Search for the cell housing the specified text and yield its [x, y] center coordinate. 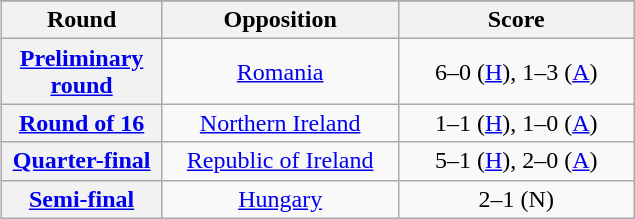
Round of 16 [82, 123]
5–1 (H), 2–0 (A) [516, 161]
Northern Ireland [280, 123]
Opposition [280, 20]
6–0 (H), 1–3 (A) [516, 72]
Hungary [280, 199]
Round [82, 20]
2–1 (N) [516, 199]
Semi-final [82, 199]
Preliminary round [82, 72]
Quarter-final [82, 161]
Score [516, 20]
1–1 (H), 1–0 (A) [516, 123]
Republic of Ireland [280, 161]
Romania [280, 72]
